Determine the (x, y) coordinate at the center of the cell enclosing the given text.  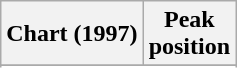
Chart (1997) (72, 34)
Peakposition (189, 34)
